Find where the given text appears and provide that cell's center as (x, y) coordinate. 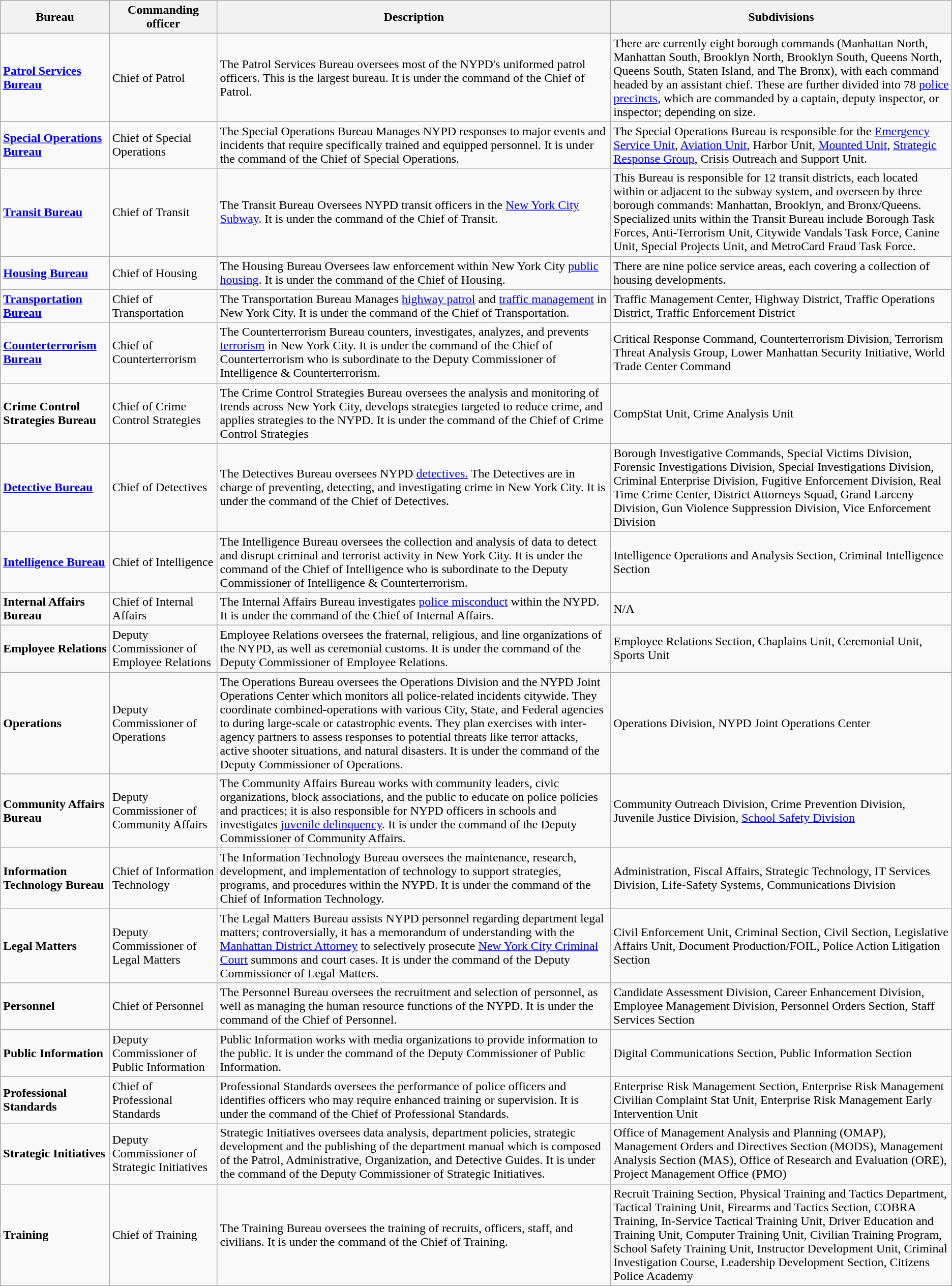
Deputy Commissioner of Strategic Initiatives (163, 1153)
Chief of Internal Affairs (163, 608)
The Internal Affairs Bureau investigates police misconduct within the NYPD. It is under the command of the Chief of Internal Affairs. (414, 608)
Chief of Counterterrorism (163, 353)
Employee Relations Section, Chaplains Unit, Ceremonial Unit, Sports Unit (781, 648)
Chief of Training (163, 1235)
Deputy Commissioner of Operations (163, 723)
Counterterrorism Bureau (55, 353)
Administration, Fiscal Affairs, Strategic Technology, IT Services Division, Life-Safety Systems, Communications Division (781, 879)
Candidate Assessment Division, Career Enhancement Division, Employee Management Division, Personnel Orders Section, Staff Services Section (781, 1006)
Crime Control Strategies Bureau (55, 413)
Legal Matters (55, 946)
Intelligence Operations and Analysis Section, Criminal Intelligence Section (781, 561)
Chief of Professional Standards (163, 1100)
Intelligence Bureau (55, 561)
Public Information (55, 1053)
Description (414, 17)
The Training Bureau oversees the training of recruits, officers, staff, and civilians. It is under the command of the Chief of Training. (414, 1235)
Bureau (55, 17)
Chief of Special Operations (163, 145)
Operations Division, NYPD Joint Operations Center (781, 723)
Personnel (55, 1006)
Commanding officer (163, 17)
The Transit Bureau Oversees NYPD transit officers in the New York City Subway. It is under the command of the Chief of Transit. (414, 213)
Subdivisions (781, 17)
Deputy Commissioner of Legal Matters (163, 946)
Community Outreach Division, Crime Prevention Division, Juvenile Justice Division, School Safety Division (781, 811)
N/A (781, 608)
Chief of Intelligence (163, 561)
Professional Standards (55, 1100)
Deputy Commissioner of Employee Relations (163, 648)
Chief of Housing (163, 273)
Civil Enforcement Unit, Criminal Section, Civil Section, Legislative Affairs Unit, Document Production/FOIL, Police Action Litigation Section (781, 946)
Detective Bureau (55, 487)
Transit Bureau (55, 213)
The Housing Bureau Oversees law enforcement within New York City public housing. It is under the command of the Chief of Housing. (414, 273)
Traffic Management Center, Highway District, Traffic Operations District, Traffic Enforcement District (781, 306)
Information Technology Bureau (55, 879)
Chief of Crime Control Strategies (163, 413)
Employee Relations (55, 648)
Deputy Commissioner of Public Information (163, 1053)
Chief of Information Technology (163, 879)
There are nine police service areas, each covering a collection of housing developments. (781, 273)
Operations (55, 723)
Chief of Personnel (163, 1006)
Chief of Detectives (163, 487)
Community Affairs Bureau (55, 811)
Digital Communications Section, Public Information Section (781, 1053)
Internal Affairs Bureau (55, 608)
Deputy Commissioner of Community Affairs (163, 811)
Transportation Bureau (55, 306)
Chief of Patrol (163, 77)
Enterprise Risk Management Section, Enterprise Risk Management Civilian Complaint Stat Unit, Enterprise Risk Management Early Intervention Unit (781, 1100)
Chief of Transit (163, 213)
Chief of Transportation (163, 306)
Patrol Services Bureau (55, 77)
CompStat Unit, Crime Analysis Unit (781, 413)
Training (55, 1235)
Housing Bureau (55, 273)
Strategic Initiatives (55, 1153)
The Transportation Bureau Manages highway patrol and traffic management in New York City. It is under the command of the Chief of Transportation. (414, 306)
Special Operations Bureau (55, 145)
